Identify which cell holds the provided text, then report its (X, Y) central coordinate. 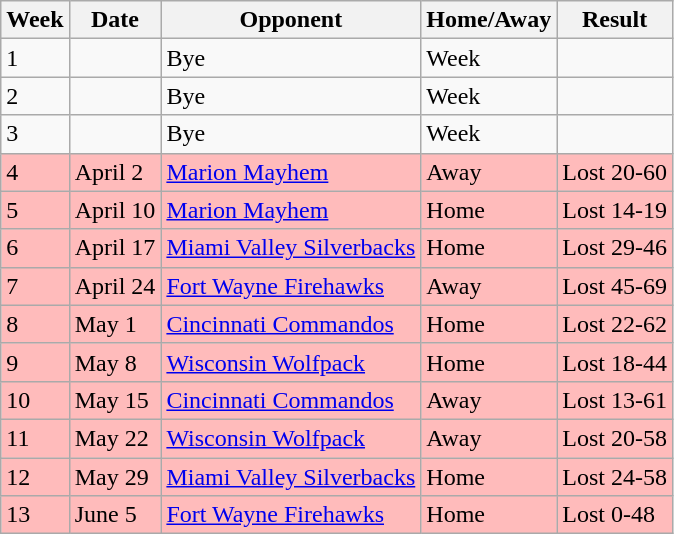
5 (35, 210)
13 (35, 515)
April 24 (115, 286)
12 (35, 477)
June 5 (115, 515)
2 (35, 96)
Lost 20-58 (615, 438)
April 17 (115, 248)
Lost 14-19 (615, 210)
10 (35, 400)
Lost 18-44 (615, 362)
April 10 (115, 210)
7 (35, 286)
Lost 29-46 (615, 248)
9 (35, 362)
May 1 (115, 324)
Lost 13-61 (615, 400)
Home/Away (489, 20)
Opponent (291, 20)
11 (35, 438)
6 (35, 248)
8 (35, 324)
Lost 45-69 (615, 286)
Date (115, 20)
May 22 (115, 438)
3 (35, 134)
Lost 22-62 (615, 324)
Lost 20-60 (615, 172)
May 15 (115, 400)
Lost 0-48 (615, 515)
1 (35, 58)
Lost 24-58 (615, 477)
April 2 (115, 172)
4 (35, 172)
May 29 (115, 477)
Result (615, 20)
May 8 (115, 362)
